Detect which cell encompasses the target text, then output its [X, Y] center coordinate. 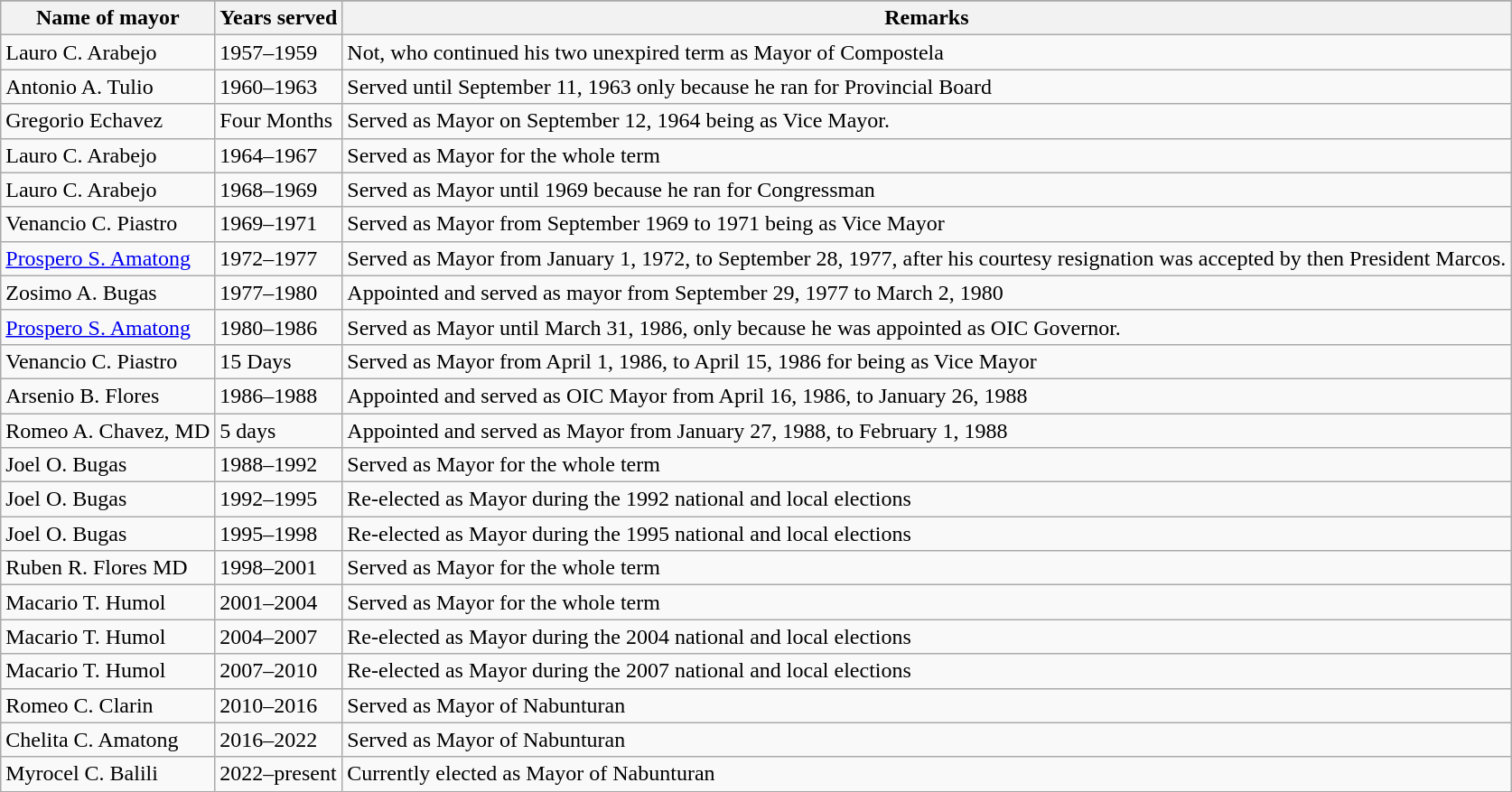
Arsenio B. Flores [108, 396]
Served as Mayor from April 1, 1986, to April 15, 1986 for being as Vice Mayor [927, 361]
1995–1998 [278, 534]
Antonio A. Tulio [108, 87]
1998–2001 [278, 568]
Served until September 11, 1963 only because he ran for Provincial Board [927, 87]
Not, who continued his two unexpired term as Mayor of Compostela [927, 52]
Re-elected as Mayor during the 1992 national and local elections [927, 499]
1977–1980 [278, 293]
Currently elected as Mayor of Nabunturan [927, 774]
Ruben R. Flores MD [108, 568]
2022–present [278, 774]
2004–2007 [278, 637]
5 days [278, 431]
2010–2016 [278, 705]
15 Days [278, 361]
1972–1977 [278, 258]
1992–1995 [278, 499]
1969–1971 [278, 224]
Romeo C. Clarin [108, 705]
Gregorio Echavez [108, 121]
Name of mayor [108, 18]
Appointed and served as OIC Mayor from April 16, 1986, to January 26, 1988 [927, 396]
1980–1986 [278, 327]
1988–1992 [278, 465]
Myrocel C. Balili [108, 774]
Years served [278, 18]
Served as Mayor on September 12, 1964 being as Vice Mayor. [927, 121]
Four Months [278, 121]
Zosimo A. Bugas [108, 293]
1964–1967 [278, 155]
1968–1969 [278, 190]
1957–1959 [278, 52]
2016–2022 [278, 740]
Chelita C. Amatong [108, 740]
Remarks [927, 18]
Appointed and served as Mayor from January 27, 1988, to February 1, 1988 [927, 431]
2001–2004 [278, 602]
2007–2010 [278, 671]
1960–1963 [278, 87]
Served as Mayor from January 1, 1972, to September 28, 1977, after his courtesy resignation was accepted by then President Marcos. [927, 258]
Re-elected as Mayor during the 2004 national and local elections [927, 637]
1986–1988 [278, 396]
Romeo A. Chavez, MD [108, 431]
Served as Mayor from September 1969 to 1971 being as Vice Mayor [927, 224]
Re-elected as Mayor during the 1995 national and local elections [927, 534]
Appointed and served as mayor from September 29, 1977 to March 2, 1980 [927, 293]
Served as Mayor until 1969 because he ran for Congressman [927, 190]
Re-elected as Mayor during the 2007 national and local elections [927, 671]
Served as Mayor until March 31, 1986, only because he was appointed as OIC Governor. [927, 327]
